Search for the cell housing the specified text and yield its [X, Y] center coordinate. 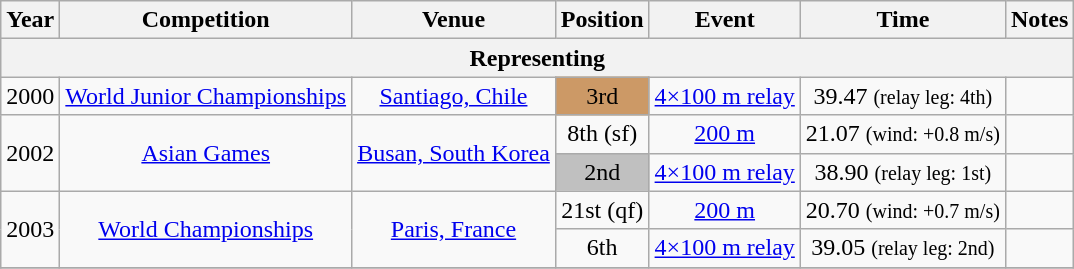
6th [602, 248]
Asian Games [206, 153]
Venue [454, 20]
2003 [30, 229]
World Junior Championships [206, 96]
Year [30, 20]
2nd [602, 172]
21st (qf) [602, 210]
39.05 (relay leg: 2nd) [902, 248]
Position [602, 20]
Notes [1039, 20]
Representing [538, 58]
39.47 (relay leg: 4th) [902, 96]
38.90 (relay leg: 1st) [902, 172]
Santiago, Chile [454, 96]
Busan, South Korea [454, 153]
Competition [206, 20]
20.70 (wind: +0.7 m/s) [902, 210]
3rd [602, 96]
World Championships [206, 229]
2002 [30, 153]
21.07 (wind: +0.8 m/s) [902, 134]
2000 [30, 96]
8th (sf) [602, 134]
Time [902, 20]
Paris, France [454, 229]
Event [724, 20]
